Locate the cell with the specified text and output its [X, Y] center coordinate. 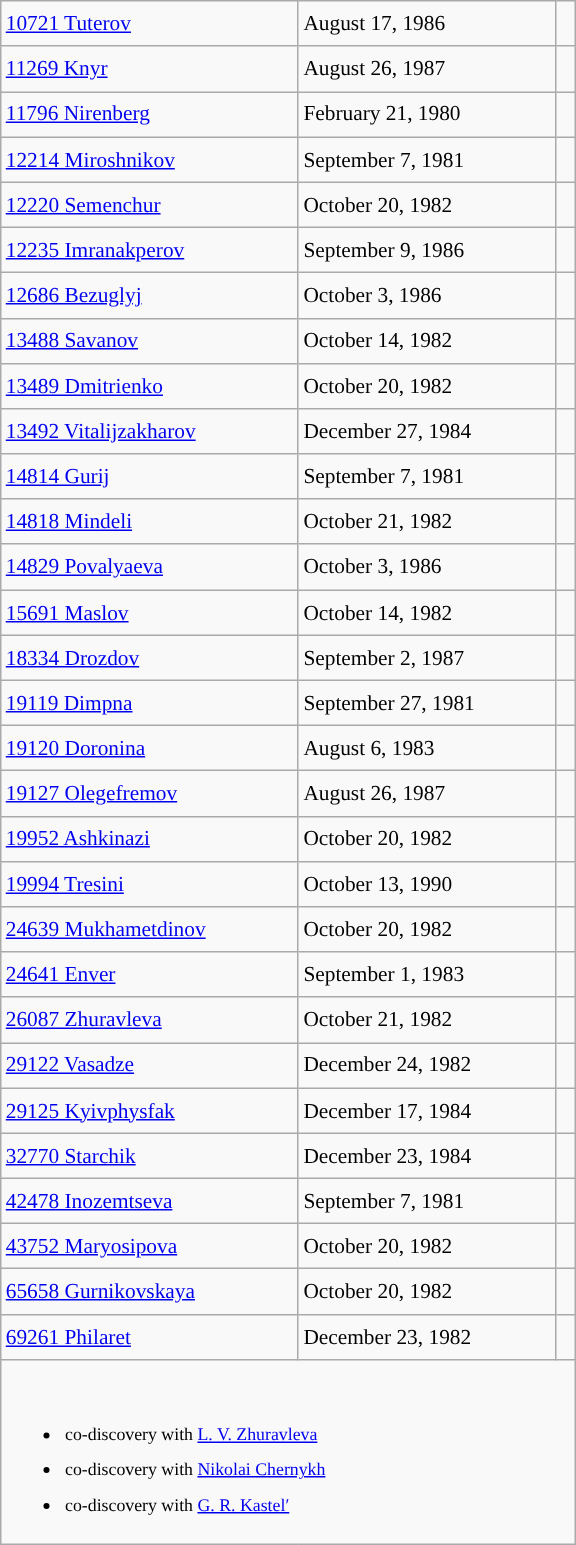
December 23, 1984 [426, 1156]
24639 Mukhametdinov [150, 930]
11269 Knyr [150, 68]
August 6, 1983 [426, 748]
October 13, 1990 [426, 884]
14818 Mindeli [150, 522]
29122 Vasadze [150, 1066]
December 17, 1984 [426, 1110]
13488 Savanov [150, 340]
12235 Imranakperov [150, 250]
September 2, 1987 [426, 658]
August 17, 1986 [426, 24]
14814 Gurij [150, 476]
19120 Doronina [150, 748]
December 27, 1984 [426, 432]
13489 Dmitrienko [150, 386]
15691 Maslov [150, 612]
12220 Semenchur [150, 204]
29125 Kyivphysfak [150, 1110]
19994 Tresini [150, 884]
26087 Zhuravleva [150, 1020]
12214 Miroshnikov [150, 160]
42478 Inozemtseva [150, 1200]
13492 Vitalijzakharov [150, 432]
32770 Starchik [150, 1156]
18334 Drozdov [150, 658]
65658 Gurnikovskaya [150, 1292]
September 27, 1981 [426, 702]
10721 Tuterov [150, 24]
14829 Povalyaeva [150, 566]
December 23, 1982 [426, 1336]
December 24, 1982 [426, 1066]
February 21, 1980 [426, 114]
69261 Philaret [150, 1336]
19127 Olegefremov [150, 794]
12686 Bezuglyj [150, 296]
19952 Ashkinazi [150, 838]
19119 Dimpna [150, 702]
43752 Maryosipova [150, 1246]
11796 Nirenberg [150, 114]
co-discovery with L. V. Zhuravleva co-discovery with Nikolai Chernykh co-discovery with G. R. Kastelʹ [288, 1452]
24641 Enver [150, 974]
September 9, 1986 [426, 250]
September 1, 1983 [426, 974]
